Pinpoint the cell where the given text exists, returning its [x, y] midpoint coordinate. 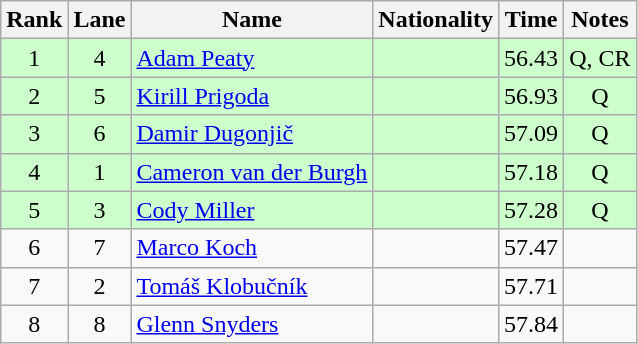
Rank [34, 20]
57.18 [532, 172]
Adam Peaty [252, 58]
Tomáš Klobučník [252, 286]
Damir Dugonjič [252, 134]
Notes [600, 20]
Name [252, 20]
56.93 [532, 96]
57.84 [532, 324]
57.47 [532, 248]
56.43 [532, 58]
Q, CR [600, 58]
Nationality [436, 20]
57.09 [532, 134]
57.28 [532, 210]
Marco Koch [252, 248]
Cameron van der Burgh [252, 172]
Time [532, 20]
Cody Miller [252, 210]
Lane [100, 20]
Glenn Snyders [252, 324]
Kirill Prigoda [252, 96]
57.71 [532, 286]
